For the text-containing cell, return its midpoint in (x, y) coordinate format. 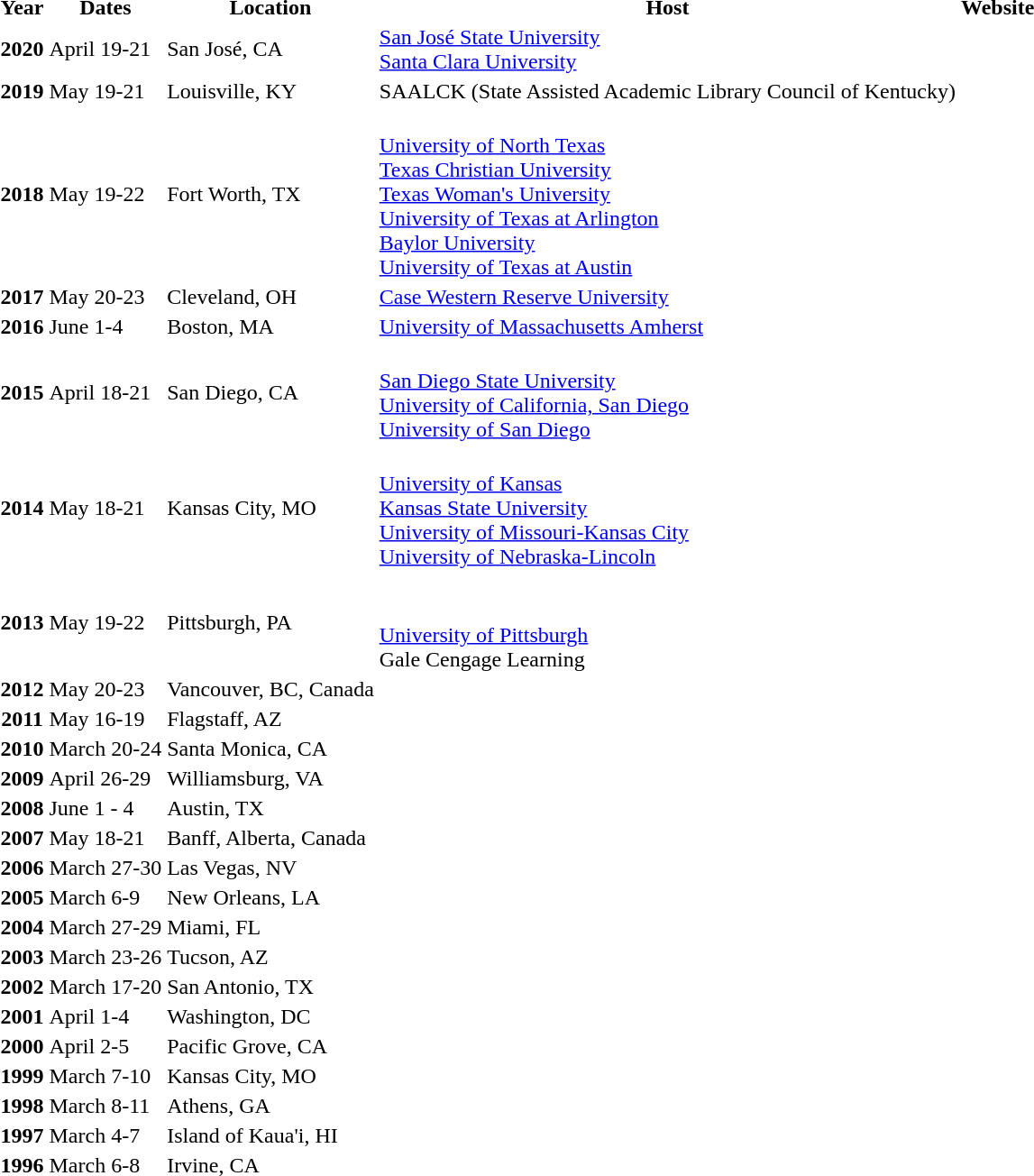
Athens, GA (270, 1106)
June 1-4 (105, 326)
March 6-9 (105, 897)
March 8-11 (105, 1106)
Island of Kaua'i, HI (270, 1135)
Tucson, AZ (270, 957)
May 19-21 (105, 91)
Case Western Reserve University (667, 297)
University of Massachusetts Amherst (667, 326)
Santa Monica, CA (270, 749)
April 1-4 (105, 1016)
March 23-26 (105, 957)
San Diego State University University of California, San Diego University of San Diego (667, 393)
Vancouver, BC, Canada (270, 689)
San José, CA (270, 49)
March 17-20 (105, 987)
Las Vegas, NV (270, 868)
March 20-24 (105, 749)
March 4-7 (105, 1135)
Flagstaff, AZ (270, 719)
Cleveland, OH (270, 297)
University of Pittsburgh Gale Cengage Learning (667, 622)
Miami, FL (270, 927)
March 7-10 (105, 1076)
Austin, TX (270, 808)
May 16-19 (105, 719)
March 27-30 (105, 868)
Pacific Grove, CA (270, 1046)
Louisville, KY (270, 91)
April 26-29 (105, 778)
Williamsburg, VA (270, 778)
April 19-21 (105, 49)
San Antonio, TX (270, 987)
Washington, DC (270, 1016)
Pittsburgh, PA (270, 622)
April 2-5 (105, 1046)
San Diego, CA (270, 393)
San José State UniversitySanta Clara University (667, 49)
April 18-21 (105, 393)
Banff, Alberta, Canada (270, 838)
Boston, MA (270, 326)
New Orleans, LA (270, 897)
Fort Worth, TX (270, 194)
University of Kansas Kansas State University University of Missouri-Kansas City University of Nebraska-Lincoln (667, 508)
June 1 - 4 (105, 808)
March 27-29 (105, 927)
SAALCK (State Assisted Academic Library Council of Kentucky) (667, 91)
